Pinpoint the cell where the given text exists, returning its [X, Y] midpoint coordinate. 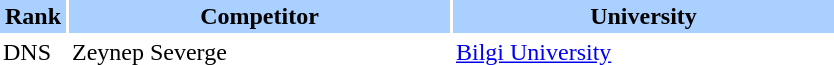
Rank [33, 16]
University [644, 16]
Competitor [260, 16]
